Scan for the cell matching the given text and deliver its [x, y] coordinate at center. 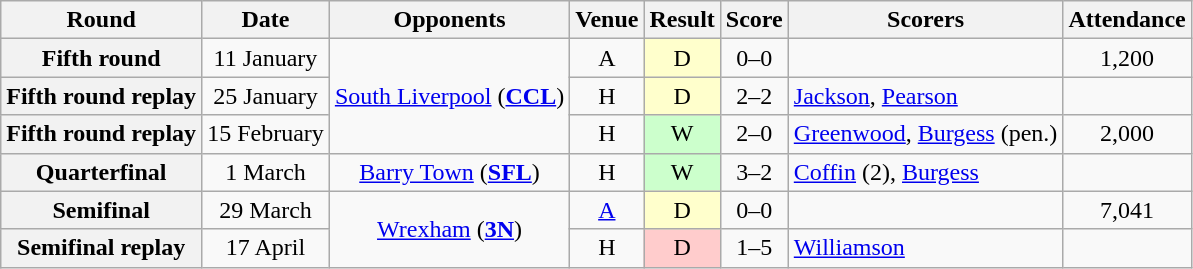
Result [682, 20]
South Liverpool (CCL) [449, 96]
Williamson [926, 248]
15 February [266, 134]
3–2 [754, 172]
Coffin (2), Burgess [926, 172]
25 January [266, 96]
Round [102, 20]
Opponents [449, 20]
2–0 [754, 134]
Quarterfinal [102, 172]
2,000 [1127, 134]
Venue [607, 20]
1–5 [754, 248]
7,041 [1127, 210]
Semifinal replay [102, 248]
Attendance [1127, 20]
1,200 [1127, 58]
Jackson, Pearson [926, 96]
Greenwood, Burgess (pen.) [926, 134]
Wrexham (3N) [449, 229]
Date [266, 20]
Barry Town (SFL) [449, 172]
Fifth round [102, 58]
1 March [266, 172]
Score [754, 20]
Semifinal [102, 210]
11 January [266, 58]
Scorers [926, 20]
17 April [266, 248]
2–2 [754, 96]
29 March [266, 210]
